Search for the cell housing the specified text and yield its [X, Y] center coordinate. 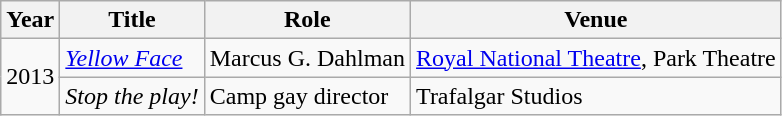
Marcus G. Dahlman [307, 58]
Title [132, 20]
Role [307, 20]
2013 [30, 77]
Yellow Face [132, 58]
Venue [596, 20]
Trafalgar Studios [596, 96]
Camp gay director [307, 96]
Year [30, 20]
Stop the play! [132, 96]
Royal National Theatre, Park Theatre [596, 58]
